Output the [x, y] coordinate of the center of the cell containing the given text.  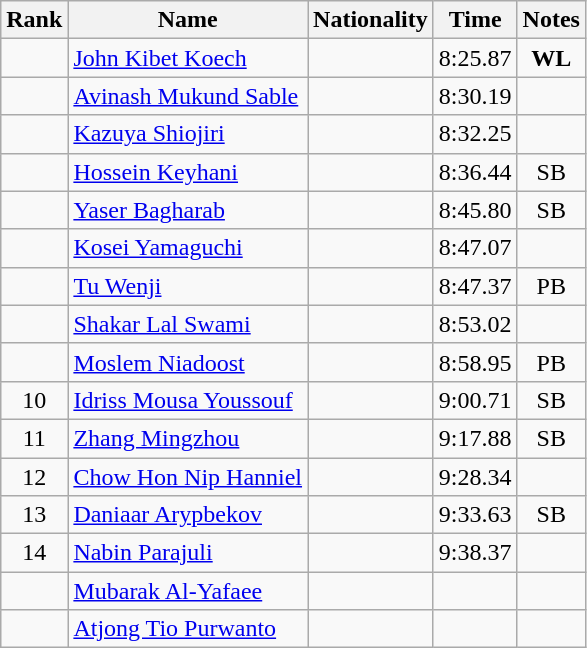
9:17.88 [475, 438]
Kazuya Shiojiri [188, 134]
Idriss Mousa Youssouf [188, 400]
Time [475, 20]
Hossein Keyhani [188, 172]
9:38.37 [475, 553]
Shakar Lal Swami [188, 324]
Nabin Parajuli [188, 553]
12 [34, 477]
Avinash Mukund Sable [188, 96]
13 [34, 515]
9:33.63 [475, 515]
John Kibet Koech [188, 58]
8:47.37 [475, 286]
8:25.87 [475, 58]
8:36.44 [475, 172]
9:28.34 [475, 477]
Nationality [371, 20]
WL [551, 58]
14 [34, 553]
8:30.19 [475, 96]
Daniaar Arypbekov [188, 515]
8:58.95 [475, 362]
Name [188, 20]
8:45.80 [475, 210]
Chow Hon Nip Hanniel [188, 477]
Mubarak Al-Yafaee [188, 591]
9:00.71 [475, 400]
8:32.25 [475, 134]
Moslem Niadoost [188, 362]
10 [34, 400]
Rank [34, 20]
8:47.07 [475, 248]
11 [34, 438]
Yaser Bagharab [188, 210]
Notes [551, 20]
Atjong Tio Purwanto [188, 629]
Zhang Mingzhou [188, 438]
Kosei Yamaguchi [188, 248]
8:53.02 [475, 324]
Tu Wenji [188, 286]
